Search for the cell housing the specified text and yield its (x, y) center coordinate. 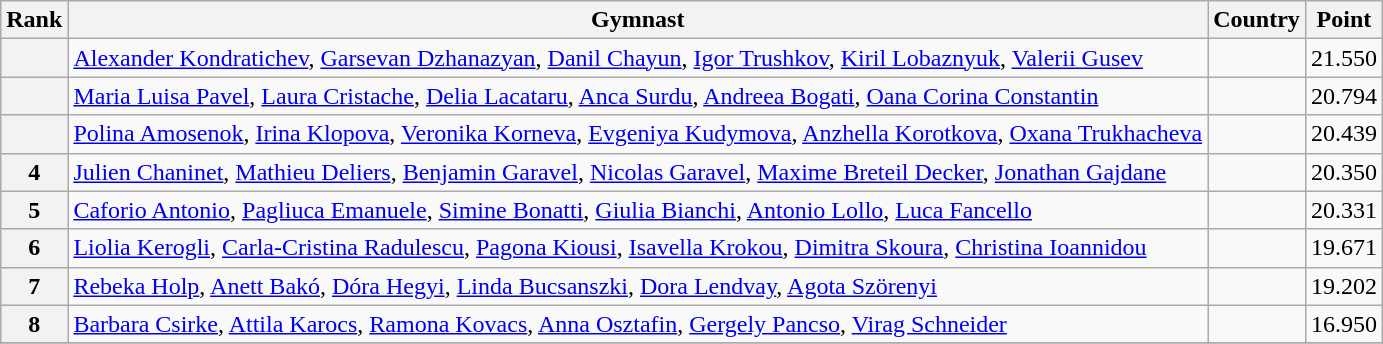
20.331 (1344, 210)
Liolia Kerogli, Carla-Cristina Radulescu, Pagona Kiousi, Isavella Krokou, Dimitra Skoura, Christina Ioannidou (638, 248)
Barbara Csirke, Attila Karocs, Ramona Kovacs, Anna Osztafin, Gergely Pancso, Virag Schneider (638, 324)
Julien Chaninet, Mathieu Deliers, Benjamin Garavel, Nicolas Garavel, Maxime Breteil Decker, Jonathan Gajdane (638, 172)
Caforio Antonio, Pagliuca Emanuele, Simine Bonatti, Giulia Bianchi, Antonio Lollo, Luca Fancello (638, 210)
5 (34, 210)
Country (1257, 20)
Rebeka Holp, Anett Bakó, Dóra Hegyi, Linda Bucsanszki, Dora Lendvay, Agota Szörenyi (638, 286)
Maria Luisa Pavel, Laura Cristache, Delia Lacataru, Anca Surdu, Andreea Bogati, Oana Corina Constantin (638, 96)
Point (1344, 20)
7 (34, 286)
16.950 (1344, 324)
Rank (34, 20)
Gymnast (638, 20)
Alexander Kondratichev, Garsevan Dzhanazyan, Danil Chayun, Igor Trushkov, Kiril Lobaznyuk, Valerii Gusev (638, 58)
21.550 (1344, 58)
6 (34, 248)
20.350 (1344, 172)
8 (34, 324)
4 (34, 172)
19.202 (1344, 286)
20.439 (1344, 134)
Polina Amosenok, Irina Klopova, Veronika Korneva, Evgeniya Kudymova, Anzhella Korotkova, Oxana Trukhacheva (638, 134)
20.794 (1344, 96)
19.671 (1344, 248)
